Scan for the cell matching the given text and deliver its [X, Y] coordinate at center. 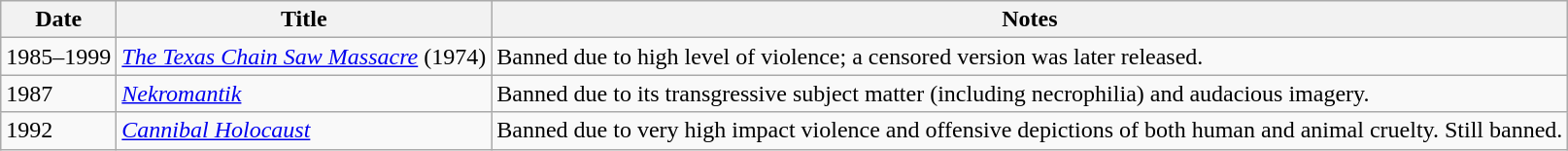
Notes [1030, 19]
Title [304, 19]
1992 [58, 131]
Banned due to very high impact violence and offensive depictions of both human and animal cruelty. Still banned. [1030, 131]
Date [58, 19]
Nekromantik [304, 94]
1987 [58, 94]
Cannibal Holocaust [304, 131]
The Texas Chain Saw Massacre (1974) [304, 57]
Banned due to its transgressive subject matter (including necrophilia) and audacious imagery. [1030, 94]
1985–1999 [58, 57]
Banned due to high level of violence; a censored version was later released. [1030, 57]
